For the text-containing cell, return its midpoint in (x, y) coordinate format. 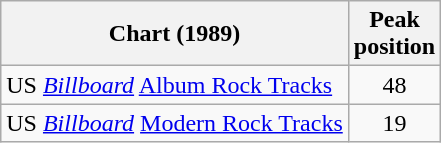
19 (394, 123)
48 (394, 85)
US Billboard Album Rock Tracks (175, 85)
Chart (1989) (175, 34)
Peakposition (394, 34)
US Billboard Modern Rock Tracks (175, 123)
